Provide the [x, y] coordinate of the cell's center where the given text is located.  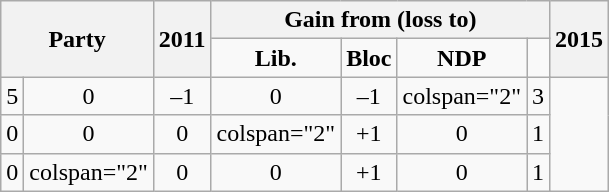
Bloc [369, 58]
3 [538, 96]
2015 [580, 39]
NDP [462, 58]
Gain from (loss to) [380, 20]
2011 [182, 39]
Party [78, 39]
5 [12, 96]
Lib. [276, 58]
